From the cell containing the given text, extract its center point as (x, y) coordinate. 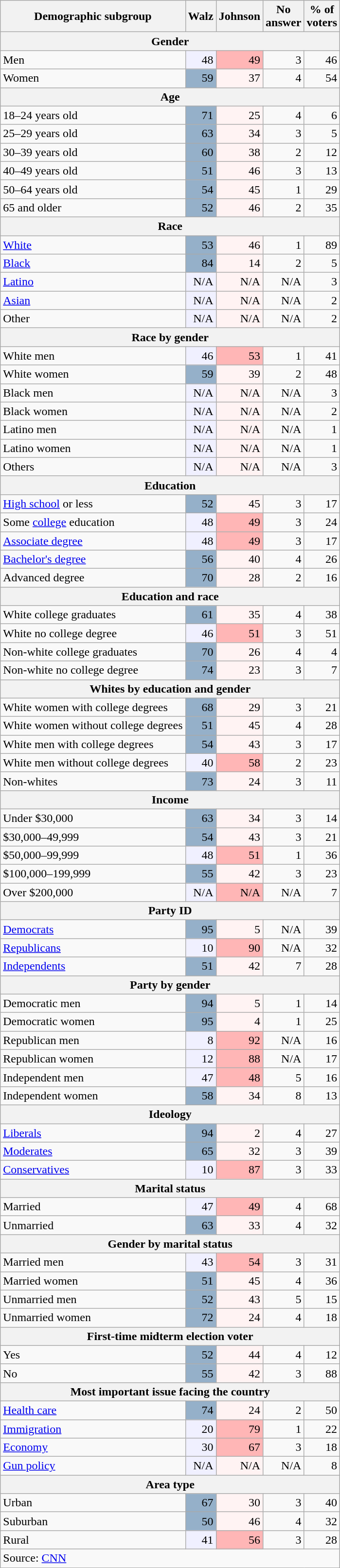
37 (239, 78)
$30,000–49,999 (93, 836)
Party ID (170, 911)
Advanced degree (93, 578)
50–64 years old (93, 189)
Non-white college graduates (93, 652)
$100,000–199,999 (93, 874)
Black (93, 263)
Suburban (93, 1521)
White women with college degrees (93, 707)
73 (200, 781)
Education (170, 485)
87 (239, 1170)
30–39 years old (93, 152)
Yes (93, 1355)
First-time midterm election voter (170, 1336)
White women (93, 374)
72 (200, 1318)
Associate degree (93, 541)
20 (200, 1429)
Democratic men (93, 1003)
6 (322, 115)
84 (200, 263)
Latino (93, 282)
White no college degree (93, 633)
Race by gender (170, 337)
Democrats (93, 929)
Race (170, 226)
Party by gender (170, 985)
15 (322, 1299)
Education and race (170, 596)
Over $200,000 (93, 892)
Source: CNN (170, 1558)
61 (200, 615)
Liberals (93, 1133)
Unmarried (93, 1225)
Unmarried women (93, 1318)
31 (322, 1262)
No (93, 1373)
27 (322, 1133)
% ofvoters (322, 17)
Johnson (239, 17)
White men (93, 356)
Republican men (93, 1040)
Asian (93, 300)
65 and older (93, 208)
Men (93, 60)
Economy (93, 1447)
Income (170, 800)
Republican women (93, 1059)
Immigration (93, 1429)
Age (170, 97)
Democratic women (93, 1022)
89 (322, 244)
High school or less (93, 504)
Unmarried men (93, 1299)
White men without college degrees (93, 763)
Area type (170, 1484)
Non-whites (93, 781)
Republicans (93, 948)
Demographic subgroup (93, 17)
Independent women (93, 1096)
White men with college degrees (93, 744)
Independent men (93, 1077)
Married women (93, 1281)
Whites by education and gender (170, 689)
Walz (200, 17)
44 (239, 1355)
Ideology (170, 1114)
18–24 years old (93, 115)
Others (93, 467)
11 (322, 781)
Most important issue facing the country (170, 1392)
Black men (93, 393)
White (93, 244)
Latino women (93, 448)
Under $30,000 (93, 818)
60 (200, 152)
Independents (93, 966)
Rural (93, 1540)
79 (239, 1429)
Latino men (93, 430)
Gender (170, 41)
Gun policy (93, 1466)
$50,000–99,999 (93, 855)
Some college education (93, 522)
71 (200, 115)
White women without college degrees (93, 726)
Non-white no college degree (93, 670)
Urban (93, 1503)
22 (322, 1429)
Gender by marital status (170, 1244)
40–49 years old (93, 171)
65 (200, 1151)
92 (239, 1040)
Noanswer (284, 17)
Conservatives (93, 1170)
Bachelor's degree (93, 559)
Health care (93, 1410)
25–29 years old (93, 134)
90 (239, 948)
Black women (93, 411)
White college graduates (93, 615)
Married men (93, 1262)
Marital status (170, 1188)
Women (93, 78)
Moderates (93, 1151)
Other (93, 319)
Married (93, 1207)
